Return [X, Y] of the center of cell containing provided text 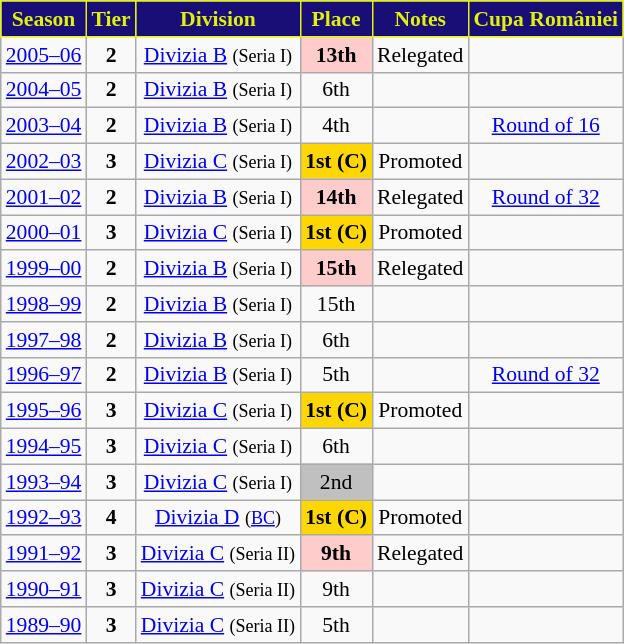
1997–98 [44, 340]
1989–90 [44, 625]
Place [336, 19]
Tier [110, 19]
1992–93 [44, 518]
Season [44, 19]
2005–06 [44, 55]
1991–92 [44, 554]
Cupa României [546, 19]
1995–96 [44, 411]
1993–94 [44, 482]
1999–00 [44, 269]
Notes [420, 19]
Divizia D (BC) [218, 518]
2nd [336, 482]
13th [336, 55]
Round of 16 [546, 126]
2001–02 [44, 197]
2003–04 [44, 126]
1994–95 [44, 447]
1990–91 [44, 589]
2002–03 [44, 162]
1996–97 [44, 375]
2000–01 [44, 233]
4 [110, 518]
2004–05 [44, 90]
14th [336, 197]
Division [218, 19]
4th [336, 126]
1998–99 [44, 304]
